From the cell containing the given text, extract its center point as [x, y] coordinate. 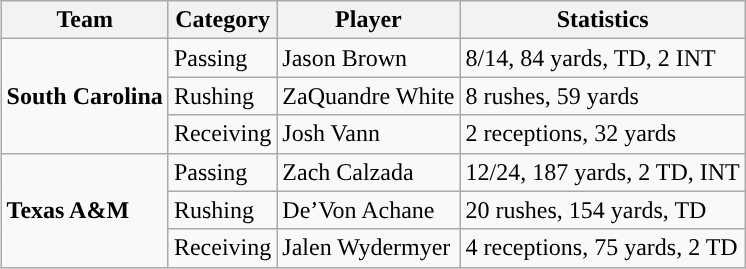
Josh Vann [368, 134]
2 receptions, 32 yards [602, 134]
South Carolina [84, 96]
ZaQuandre White [368, 96]
Category [222, 20]
8/14, 84 yards, TD, 2 INT [602, 58]
Player [368, 20]
Jalen Wydermyer [368, 248]
8 rushes, 59 yards [602, 96]
Zach Calzada [368, 172]
20 rushes, 154 yards, TD [602, 210]
De’Von Achane [368, 210]
Statistics [602, 20]
Team [84, 20]
Jason Brown [368, 58]
4 receptions, 75 yards, 2 TD [602, 248]
12/24, 187 yards, 2 TD, INT [602, 172]
Texas A&M [84, 210]
